Scan for the cell matching the given text and deliver its [x, y] coordinate at center. 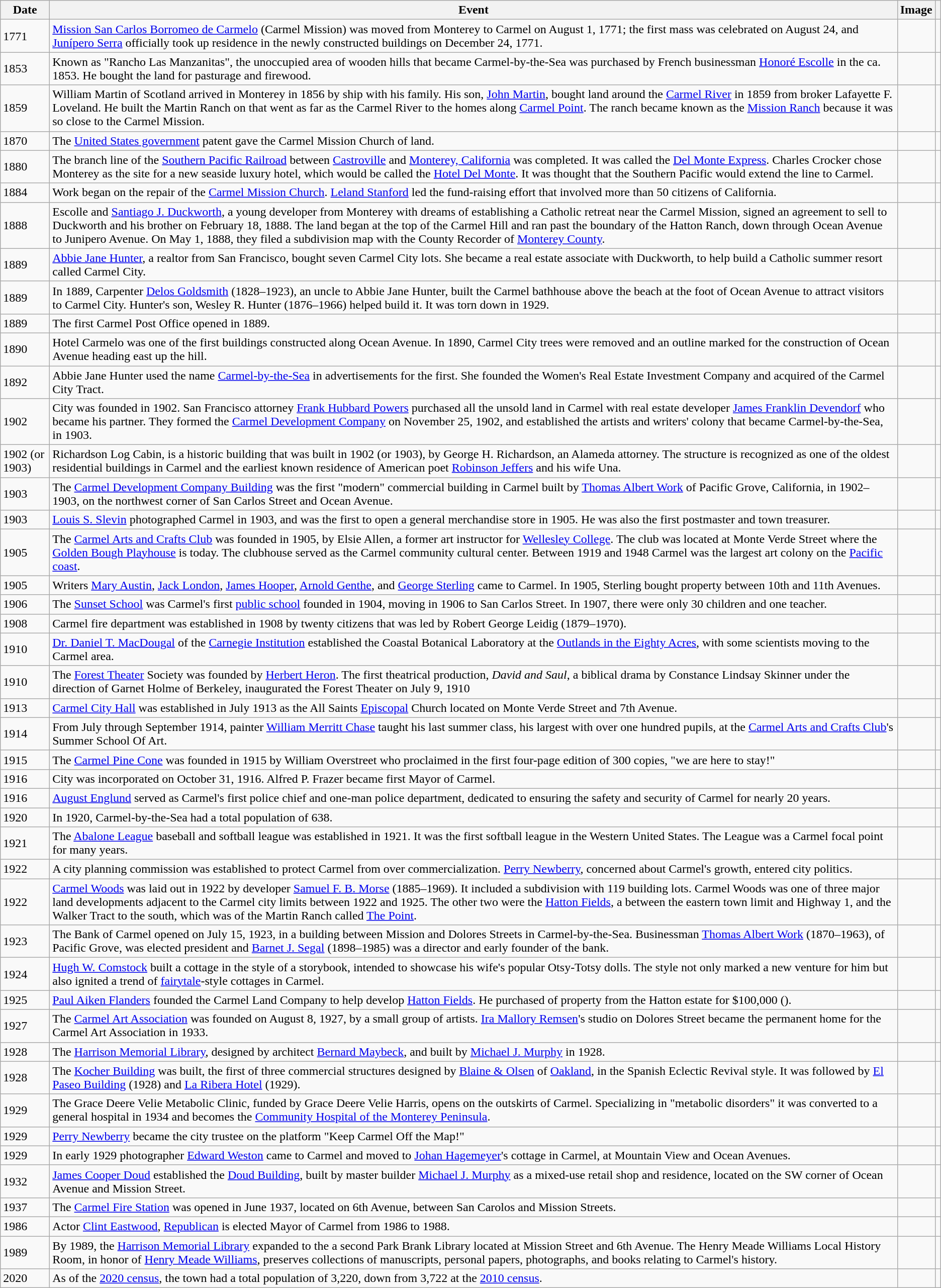
Date [25, 10]
1771 [25, 36]
1913 [25, 708]
Work began on the repair of the Carmel Mission Church. Leland Stanford led the fund-raising effort that involved more than 50 citizens of California. [474, 193]
1884 [25, 193]
1853 [25, 68]
City was incorporated on October 31, 1916. Alfred P. Frazer became first Mayor of Carmel. [474, 779]
1923 [25, 941]
1906 [25, 604]
1925 [25, 1000]
1914 [25, 734]
As of the 2020 census, the town had a total population of 3,220, down from 3,722 at the 2010 census. [474, 1278]
Image [916, 10]
1920 [25, 817]
The United States government patent gave the Carmel Mission Church of land. [474, 141]
1880 [25, 167]
1937 [25, 1207]
In 1920, Carmel-by-the-Sea had a total population of 638. [474, 817]
The Carmel Fire Station was opened in June 1937, located on 6th Avenue, between San Carolos and Mission Streets. [474, 1207]
1924 [25, 974]
In early 1929 photographer Edward Weston came to Carmel and moved to Johan Hagemeyer's cottage in Carmel, at Mountain View and Ocean Avenues. [474, 1155]
1989 [25, 1252]
1859 [25, 108]
Perry Newberry became the city trustee on the platform "Keep Carmel Off the Map!" [474, 1136]
Carmel City Hall was established in July 1913 as the All Saints Episcopal Church located on Monte Verde Street and 7th Avenue. [474, 708]
1921 [25, 844]
Carmel fire department was established in 1908 by twenty citizens that was led by Robert George Leidig (1879–1970). [474, 623]
1915 [25, 760]
1902 (or 1903) [25, 462]
1888 [25, 225]
The Harrison Memorial Library, designed by architect Bernard Maybeck, and built by Michael J. Murphy in 1928. [474, 1052]
1890 [25, 349]
Actor Clint Eastwood, Republican is elected Mayor of Carmel from 1986 to 1988. [474, 1226]
Event [474, 10]
1902 [25, 422]
Paul Aiken Flanders founded the Carmel Land Company to help develop Hatton Fields. He purchased of property from the Hatton estate for $100,000 (). [474, 1000]
2020 [25, 1278]
1927 [25, 1026]
The first Carmel Post Office opened in 1889. [474, 323]
1870 [25, 141]
1892 [25, 382]
1932 [25, 1181]
1986 [25, 1226]
1908 [25, 623]
The Carmel Pine Cone was founded in 1915 by William Overstreet who proclaimed in the first four-page edition of 300 copies, "we are here to stay!" [474, 760]
